Return the (X, Y) coordinate for the center point of the cell that contains the specified text.  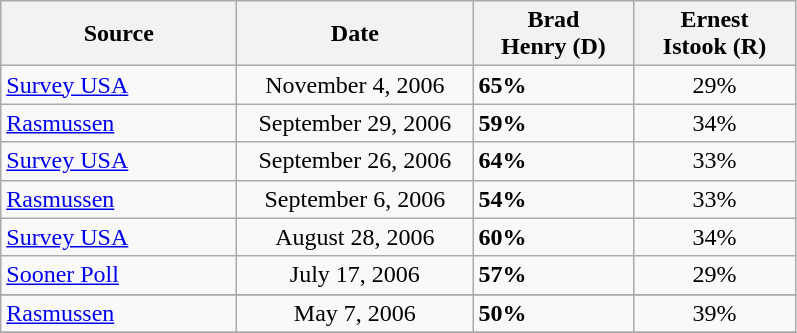
57% (554, 275)
BradHenry (D) (554, 34)
July 17, 2006 (355, 275)
Sooner Poll (119, 275)
September 6, 2006 (355, 199)
Date (355, 34)
65% (554, 85)
54% (554, 199)
60% (554, 237)
August 28, 2006 (355, 237)
Source (119, 34)
May 7, 2006 (355, 313)
50% (554, 313)
64% (554, 161)
39% (714, 313)
59% (554, 123)
September 29, 2006 (355, 123)
ErnestIstook (R) (714, 34)
November 4, 2006 (355, 85)
September 26, 2006 (355, 161)
